Capture the cell that displays the provided text and extract its (x, y) central coordinate. 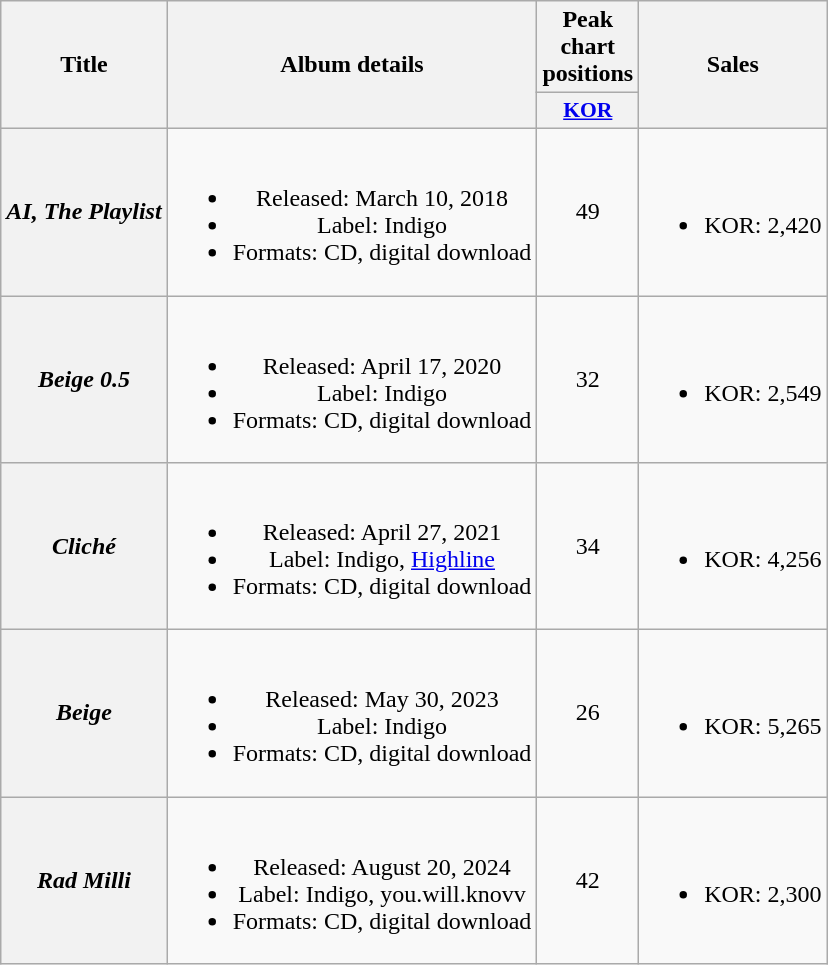
Released: April 27, 2021Label: Indigo, HighlineFormats: CD, digital download (352, 546)
Released: March 10, 2018Label: IndigoFormats: CD, digital download (352, 212)
KOR: 5,265 (733, 714)
KOR: 2,549 (733, 380)
Cliché (84, 546)
32 (588, 380)
Sales (733, 65)
KOR (588, 111)
AI, The Playlist (84, 212)
Album details (352, 65)
Peak chart positions (588, 47)
49 (588, 212)
26 (588, 714)
34 (588, 546)
42 (588, 880)
KOR: 2,300 (733, 880)
Rad Milli (84, 880)
Released: August 20, 2024Label: Indigo, you.will.knovvFormats: CD, digital download (352, 880)
Released: April 17, 2020Label: IndigoFormats: CD, digital download (352, 380)
KOR: 4,256 (733, 546)
KOR: 2,420 (733, 212)
Beige 0.5 (84, 380)
Released: May 30, 2023Label: IndigoFormats: CD, digital download (352, 714)
Title (84, 65)
Beige (84, 714)
